Search for the cell housing the specified text and yield its [x, y] center coordinate. 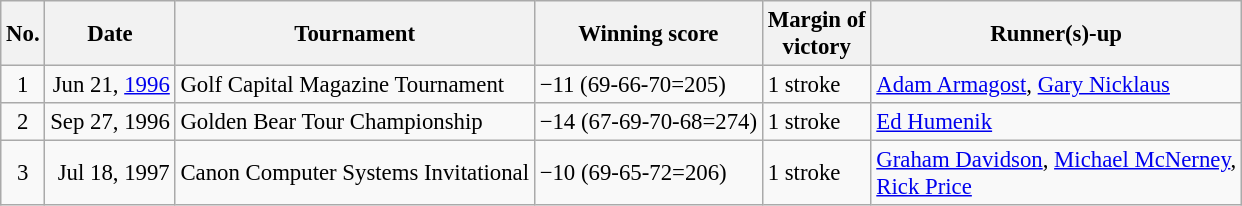
1 [23, 85]
Tournament [354, 34]
Canon Computer Systems Invitational [354, 174]
Margin ofvictory [816, 34]
Winning score [648, 34]
3 [23, 174]
Golf Capital Magazine Tournament [354, 85]
Golden Bear Tour Championship [354, 122]
Jul 18, 1997 [110, 174]
−14 (67-69-70-68=274) [648, 122]
−10 (69-65-72=206) [648, 174]
Date [110, 34]
Graham Davidson, Michael McNerney, Rick Price [1056, 174]
Jun 21, 1996 [110, 85]
No. [23, 34]
−11 (69-66-70=205) [648, 85]
Runner(s)-up [1056, 34]
Adam Armagost, Gary Nicklaus [1056, 85]
Ed Humenik [1056, 122]
2 [23, 122]
Sep 27, 1996 [110, 122]
